Identify which cell holds the provided text, then report its [X, Y] central coordinate. 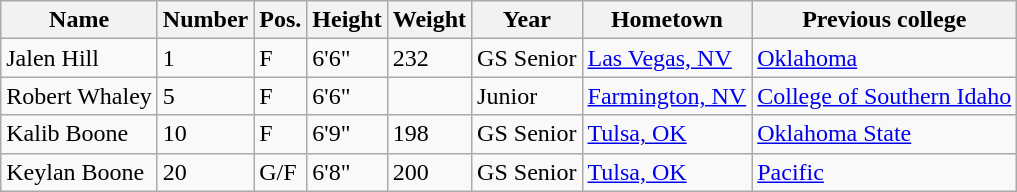
20 [205, 172]
Farmington, NV [667, 96]
Jalen Hill [80, 58]
Year [527, 20]
Number [205, 20]
Las Vegas, NV [667, 58]
5 [205, 96]
Oklahoma [884, 58]
Junior [527, 96]
Previous college [884, 20]
Pacific [884, 172]
Kalib Boone [80, 134]
198 [429, 134]
Keylan Boone [80, 172]
Name [80, 20]
G/F [280, 172]
Oklahoma State [884, 134]
10 [205, 134]
College of Southern Idaho [884, 96]
Pos. [280, 20]
Height [347, 20]
Robert Whaley [80, 96]
Weight [429, 20]
Hometown [667, 20]
1 [205, 58]
6'9" [347, 134]
6'8" [347, 172]
200 [429, 172]
232 [429, 58]
